For the text-containing cell, return its midpoint in [X, Y] coordinate format. 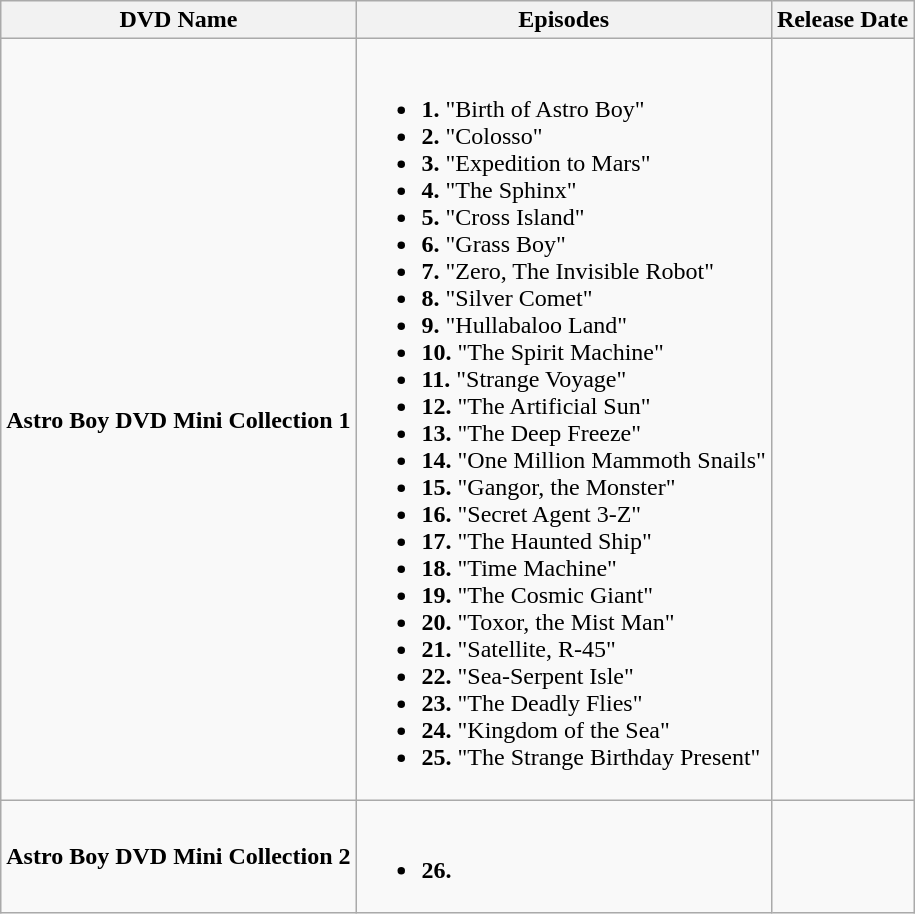
Astro Boy DVD Mini Collection 1 [178, 420]
Astro Boy DVD Mini Collection 2 [178, 856]
26. [564, 856]
Release Date [842, 20]
DVD Name [178, 20]
Episodes [564, 20]
